Capture the cell that displays the provided text and extract its (X, Y) central coordinate. 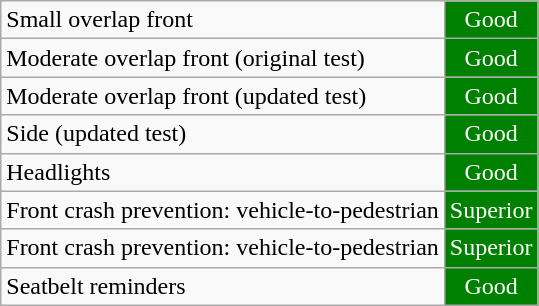
Seatbelt reminders (223, 286)
Moderate overlap front (updated test) (223, 96)
Headlights (223, 172)
Small overlap front (223, 20)
Moderate overlap front (original test) (223, 58)
Side (updated test) (223, 134)
